Return [x, y] of the center of cell containing provided text 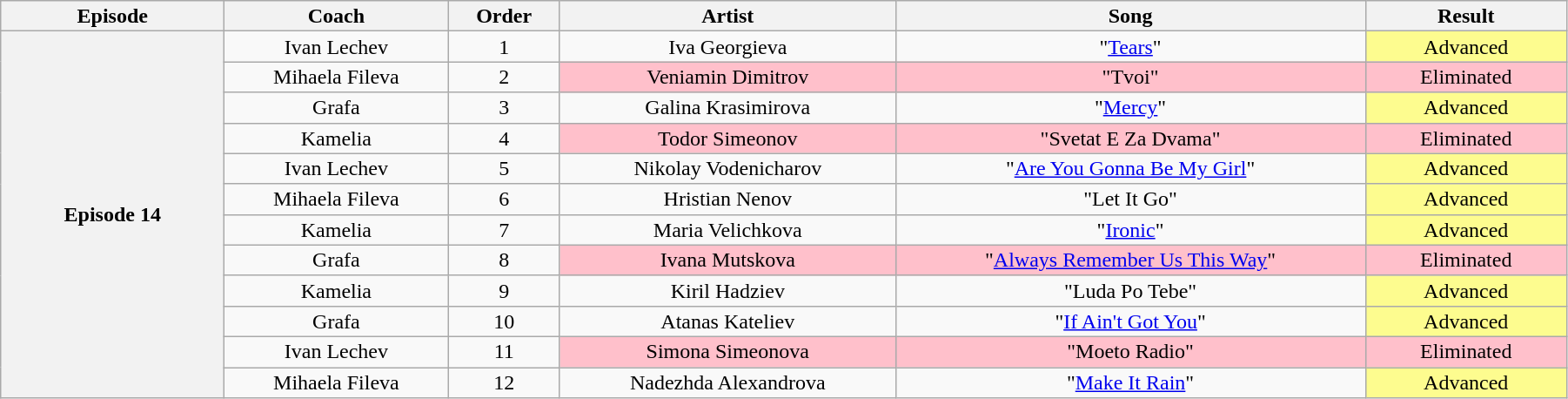
9 [505, 291]
1 [505, 47]
"Make It Rain" [1130, 383]
"Svetat E Za Dvama" [1130, 138]
7 [505, 230]
"Ironic" [1130, 230]
Ivana Mutskova [727, 260]
Coach [336, 16]
Order [505, 16]
Simona Simeonova [727, 352]
Episode 14 [113, 214]
Artist [727, 16]
2 [505, 77]
8 [505, 260]
11 [505, 352]
"Tvoi" [1130, 77]
Song [1130, 16]
Nadezhda Alexandrova [727, 383]
"Luda Po Tebe" [1130, 291]
"Let It Go" [1130, 199]
12 [505, 383]
Galina Krasimirova [727, 108]
"Are You Gonna Be My Girl" [1130, 169]
Episode [113, 16]
6 [505, 199]
"If Ain't Got You" [1130, 321]
3 [505, 108]
"Moeto Radio" [1130, 352]
Todor Simeonov [727, 138]
Result [1465, 16]
Atanas Kateliev [727, 321]
Maria Velichkova [727, 230]
5 [505, 169]
Veniamin Dimitrov [727, 77]
"Always Remember Us This Way" [1130, 260]
"Tears" [1130, 47]
10 [505, 321]
Hristian Nenov [727, 199]
Kiril Hadziev [727, 291]
Iva Georgieva [727, 47]
"Mercy" [1130, 108]
Nikolay Vodenicharov [727, 169]
4 [505, 138]
